Capture the cell that displays the provided text and extract its (X, Y) central coordinate. 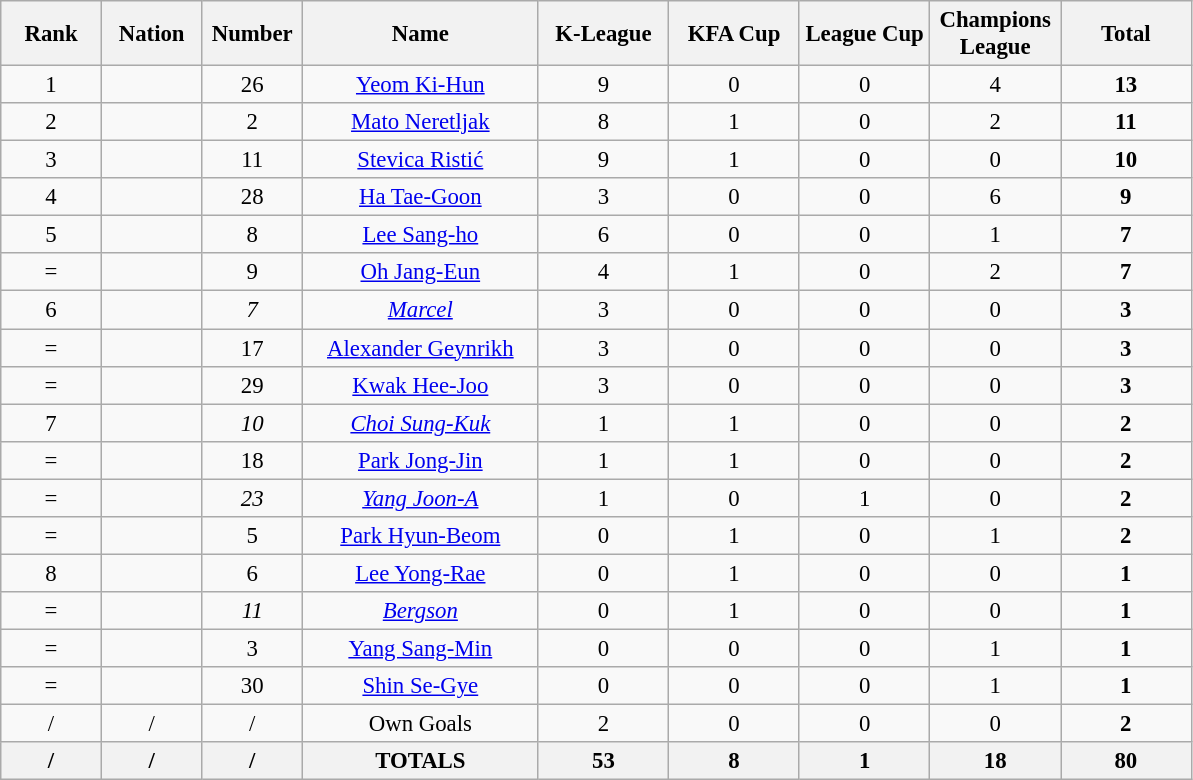
TOTALS (421, 761)
Nation (152, 34)
80 (1126, 761)
28 (252, 197)
Park Hyun-Beom (421, 536)
Own Goals (421, 724)
Park Jong-Jin (421, 460)
Yang Sang-Min (421, 648)
Kwak Hee-Joo (421, 385)
Bergson (421, 611)
Total (1126, 34)
KFA Cup (734, 34)
K-League (604, 34)
Lee Yong-Rae (421, 573)
Choi Sung-Kuk (421, 423)
Champions League (996, 34)
Oh Jang-Eun (421, 273)
17 (252, 348)
13 (1126, 85)
League Cup (864, 34)
30 (252, 686)
Name (421, 34)
26 (252, 85)
Mato Neretljak (421, 122)
Alexander Geynrikh (421, 348)
Ha Tae-Goon (421, 197)
Marcel (421, 310)
53 (604, 761)
Lee Sang-ho (421, 235)
Shin Se-Gye (421, 686)
Rank (52, 34)
29 (252, 385)
Number (252, 34)
Yang Joon-A (421, 498)
23 (252, 498)
Stevica Ristić (421, 160)
Yeom Ki-Hun (421, 85)
